For the text-containing cell, return its midpoint in (x, y) coordinate format. 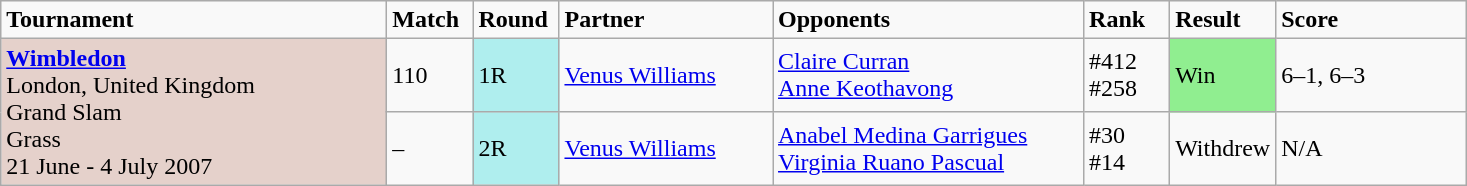
Anabel Medina Garrigues Virginia Ruano Pascual (928, 148)
Wimbledon London, United Kingdom Grand Slam Grass 21 June - 4 July 2007 (194, 112)
Tournament (194, 20)
N/A (1372, 148)
Partner (666, 20)
Withdrew (1223, 148)
2R (516, 148)
Opponents (928, 20)
– (430, 148)
#30#14 (1127, 148)
Score (1372, 20)
6–1, 6–3 (1372, 76)
1R (516, 76)
Claire Curran Anne Keothavong (928, 76)
Round (516, 20)
110 (430, 76)
Rank (1127, 20)
Result (1223, 20)
Match (430, 20)
#412#258 (1127, 76)
Win (1223, 76)
